Pinpoint the cell where the given text exists, returning its (x, y) midpoint coordinate. 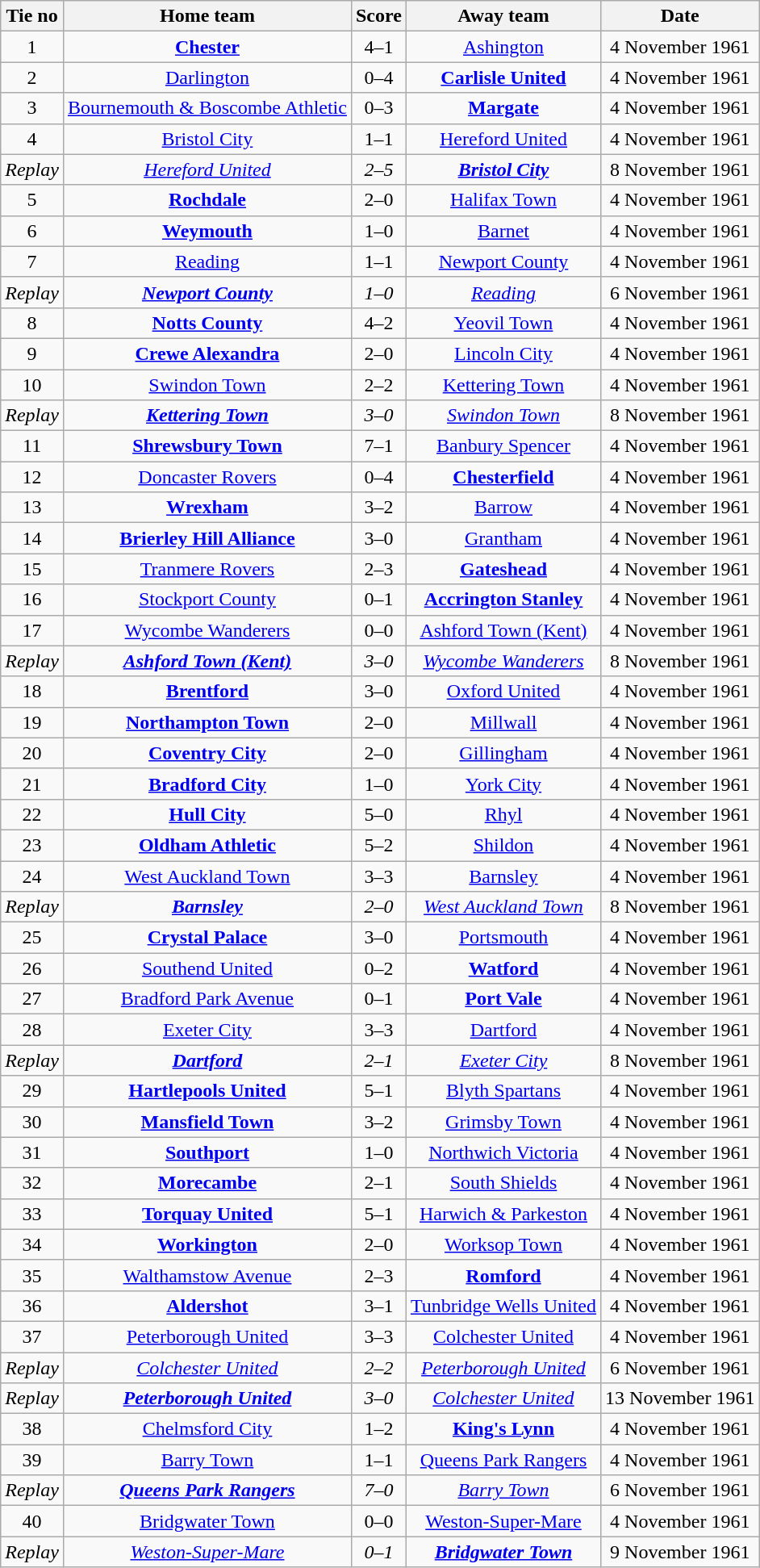
2 (32, 77)
11 (32, 446)
2–5 (378, 169)
Doncaster Rovers (207, 477)
Home team (207, 16)
Stockport County (207, 600)
10 (32, 385)
Torquay United (207, 1214)
0–2 (378, 968)
Tunbridge Wells United (503, 1306)
32 (32, 1183)
Chelmsford City (207, 1429)
36 (32, 1306)
30 (32, 1122)
5–2 (378, 845)
Banbury Spencer (503, 446)
Margate (503, 108)
Southend United (207, 968)
5–0 (378, 814)
Barnet (503, 231)
Port Vale (503, 999)
Gateshead (503, 569)
Coventry City (207, 753)
Ashington (503, 47)
Millwall (503, 722)
8 (32, 323)
4–1 (378, 47)
7 (32, 261)
Mansfield Town (207, 1122)
Romford (503, 1275)
Northampton Town (207, 722)
19 (32, 722)
Score (378, 16)
Oldham Athletic (207, 845)
13 (32, 508)
Rhyl (503, 814)
Hull City (207, 814)
4 (32, 139)
26 (32, 968)
9 November 1961 (680, 1552)
Hartlepools United (207, 1091)
Brierley Hill Alliance (207, 538)
Crewe Alexandra (207, 353)
King's Lynn (503, 1429)
15 (32, 569)
17 (32, 630)
Bradford Park Avenue (207, 999)
Aldershot (207, 1306)
40 (32, 1521)
Grimsby Town (503, 1122)
24 (32, 876)
Gillingham (503, 753)
34 (32, 1244)
20 (32, 753)
29 (32, 1091)
Southport (207, 1152)
33 (32, 1214)
Rochdale (207, 200)
Carlisle United (503, 77)
Bournemouth & Boscombe Athletic (207, 108)
South Shields (503, 1183)
6 (32, 231)
Grantham (503, 538)
28 (32, 1030)
1 (32, 47)
1–2 (378, 1429)
3 (32, 108)
Wrexham (207, 508)
Shildon (503, 845)
31 (32, 1152)
12 (32, 477)
Blyth Spartans (503, 1091)
9 (32, 353)
7–1 (378, 446)
Shrewsbury Town (207, 446)
Portsmouth (503, 938)
Crystal Palace (207, 938)
Chesterfield (503, 477)
Walthamstow Avenue (207, 1275)
39 (32, 1460)
Lincoln City (503, 353)
27 (32, 999)
Barrow (503, 508)
Oxford United (503, 692)
Brentford (207, 692)
0–3 (378, 108)
23 (32, 845)
35 (32, 1275)
Harwich & Parkeston (503, 1214)
Morecambe (207, 1183)
Accrington Stanley (503, 600)
38 (32, 1429)
Bradford City (207, 784)
7–0 (378, 1491)
Halifax Town (503, 200)
37 (32, 1336)
13 November 1961 (680, 1399)
16 (32, 600)
Notts County (207, 323)
22 (32, 814)
Northwich Victoria (503, 1152)
Tie no (32, 16)
5 (32, 200)
Date (680, 16)
Tranmere Rovers (207, 569)
18 (32, 692)
Workington (207, 1244)
Away team (503, 16)
Darlington (207, 77)
Watford (503, 968)
25 (32, 938)
14 (32, 538)
4–2 (378, 323)
3–1 (378, 1306)
York City (503, 784)
Weymouth (207, 231)
Yeovil Town (503, 323)
21 (32, 784)
Worksop Town (503, 1244)
Chester (207, 47)
